Pinpoint the cell where the given text exists, returning its [X, Y] midpoint coordinate. 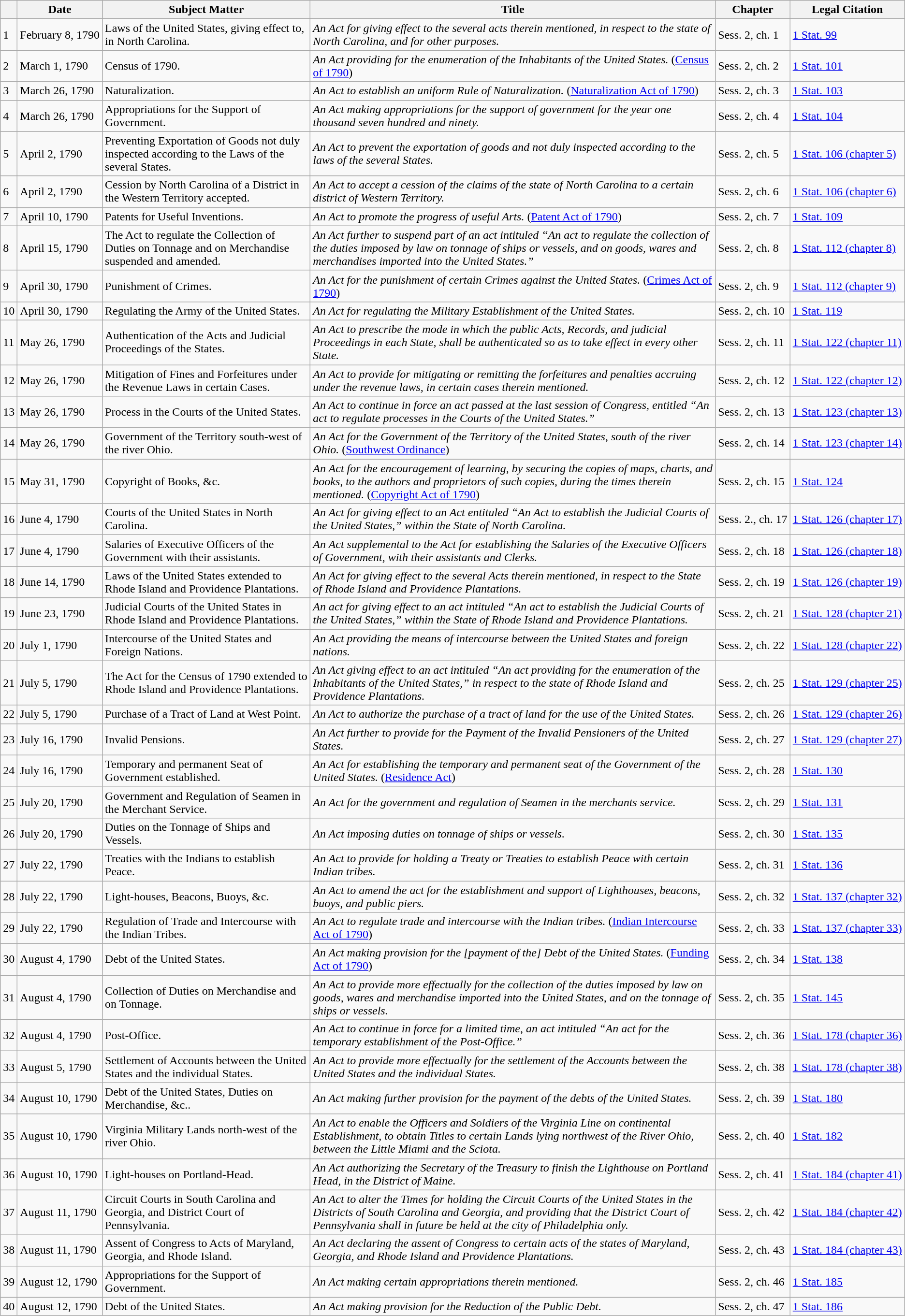
Treaties with the Indians to establish Peace. [206, 865]
Invalid Pensions. [206, 739]
Sess. 2, ch. 29 [753, 802]
An Act to regulate trade and intercourse with the Indian tribes. (Indian Intercourse Act of 1790) [513, 928]
Duties on the Tonnage of Ships and Vessels. [206, 833]
An Act for giving effect to an Act entituled “An Act to establish the Judicial Courts of the United States,” within the State of North Carolina. [513, 519]
23 [9, 739]
Census of 1790. [206, 66]
Sess. 2, ch. 2 [753, 66]
1 Stat. 112 (chapter 9) [847, 286]
1 Stat. 138 [847, 960]
Light-houses on Portland-Head. [206, 1174]
10 [9, 311]
1 Stat. 184 (chapter 42) [847, 1212]
14 [9, 444]
Sess. 2, ch. 5 [753, 154]
Process in the Courts of the United States. [206, 412]
July 1, 1790 [60, 645]
1 Stat. 122 (chapter 12) [847, 380]
39 [9, 1282]
Sess. 2, ch. 9 [753, 286]
20 [9, 645]
Sess. 2, ch. 33 [753, 928]
Sess. 2, ch. 40 [753, 1136]
The Act for the Census of 1790 extended to Rhode Island and Providence Plantations. [206, 683]
30 [9, 960]
March 1, 1790 [60, 66]
June 23, 1790 [60, 614]
Sess. 2, ch. 36 [753, 1035]
An Act further to provide for the Payment of the Invalid Pensioners of the United States. [513, 739]
37 [9, 1212]
The Act to regulate the Collection of Duties on Tonnage and on Merchandise suspended and amended. [206, 248]
Sess. 2, ch. 43 [753, 1250]
1 [9, 35]
1 Stat. 106 (chapter 6) [847, 191]
Temporary and permanent Seat of Government established. [206, 770]
Debt of the United States, Duties on Merchandise, &c.. [206, 1098]
An Act to provide for mitigating or remitting the forfeitures and penalties accruing under the revenue laws, in certain cases therein mentioned. [513, 380]
Settlement of Accounts between the United States and the individual States. [206, 1067]
Sess. 2, ch. 31 [753, 865]
1 Stat. 186 [847, 1306]
An Act making certain appropriations therein mentioned. [513, 1282]
15 [9, 481]
An Act authorizing the Secretary of the Treasury to finish the Lighthouse on Portland Head, in the District of Maine. [513, 1174]
An Act for giving effect to the several acts therein mentioned, in respect to the state of North Carolina, and for other purposes. [513, 35]
An Act to authorize the purchase of a tract of land for the use of the United States. [513, 714]
1 Stat. 178 (chapter 36) [847, 1035]
1 Stat. 129 (chapter 26) [847, 714]
Cession by North Carolina of a District in the Western Territory accepted. [206, 191]
8 [9, 248]
An Act for the government and regulation of Seamen in the merchants service. [513, 802]
6 [9, 191]
1 Stat. 112 (chapter 8) [847, 248]
Sess. 2, ch. 22 [753, 645]
Circuit Courts in South Carolina and Georgia, and District Court of Pennsylvania. [206, 1212]
April 10, 1790 [60, 217]
3 [9, 91]
Sess. 2, ch. 10 [753, 311]
An Act for the punishment of certain Crimes against the United States. (Crimes Act of 1790) [513, 286]
An Act to provide more effectually for the settlement of the Accounts between the United States and the individual States. [513, 1067]
1 Stat. 184 (chapter 41) [847, 1174]
Assent of Congress to Acts of Maryland, Georgia, and Rhode Island. [206, 1250]
Judicial Courts of the United States in Rhode Island and Providence Plantations. [206, 614]
Sess. 2, ch. 39 [753, 1098]
Sess. 2, ch. 4 [753, 116]
Sess. 2, ch. 34 [753, 960]
1 Stat. 184 (chapter 43) [847, 1250]
Sess. 2, ch. 13 [753, 412]
An Act providing the means of intercourse between the United States and foreign nations. [513, 645]
Naturalization. [206, 91]
Virginia Military Lands north-west of the river Ohio. [206, 1136]
Sess. 2, ch. 41 [753, 1174]
1 Stat. 123 (chapter 13) [847, 412]
Sess. 2, ch. 42 [753, 1212]
Sess. 2, ch. 47 [753, 1306]
An Act supplemental to the Act for establishing the Salaries of the Executive Officers of Government, with their assistants and Clerks. [513, 551]
22 [9, 714]
An Act to amend the act for the establishment and support of Lighthouses, beacons, buoys, and public piers. [513, 896]
An Act providing for the enumeration of the Inhabitants of the United States. (Census of 1790) [513, 66]
Courts of the United States in North Carolina. [206, 519]
An Act to promote the progress of useful Arts. (Patent Act of 1790) [513, 217]
Mitigation of Fines and Forfeitures under the Revenue Laws in certain Cases. [206, 380]
April 15, 1790 [60, 248]
May 31, 1790 [60, 481]
Sess. 2, ch. 27 [753, 739]
1 Stat. 137 (chapter 33) [847, 928]
24 [9, 770]
34 [9, 1098]
1 Stat. 101 [847, 66]
An Act to accept a cession of the claims of the state of North Carolina to a certain district of Western Territory. [513, 191]
Sess. 2, ch. 8 [753, 248]
1 Stat. 128 (chapter 21) [847, 614]
An Act to prevent the exportation of goods and not duly inspected according to the laws of the several States. [513, 154]
Sess. 2, ch. 14 [753, 444]
33 [9, 1067]
Authentication of the Acts and Judicial Proceedings of the States. [206, 342]
Regulation of Trade and Intercourse with the Indian Tribes. [206, 928]
4 [9, 116]
Sess. 2, ch. 18 [753, 551]
Sess. 2, ch. 11 [753, 342]
Laws of the United States, giving effect to, in North Carolina. [206, 35]
31 [9, 998]
Punishment of Crimes. [206, 286]
Sess. 2, ch. 6 [753, 191]
Purchase of a Tract of Land at West Point. [206, 714]
Sess. 2, ch. 32 [753, 896]
Chapter [753, 10]
38 [9, 1250]
19 [9, 614]
Sess. 2, ch. 35 [753, 998]
1 Stat. 103 [847, 91]
28 [9, 896]
An Act making provision for the Reduction of the Public Debt. [513, 1306]
February 8, 1790 [60, 35]
An Act making provision for the [payment of the] Debt of the United States. (Funding Act of 1790) [513, 960]
An Act for giving effect to the several Acts therein mentioned, in respect to the State of Rhode Island and Providence Plantations. [513, 582]
12 [9, 380]
1 Stat. 129 (chapter 25) [847, 683]
1 Stat. 145 [847, 998]
11 [9, 342]
Sess. 2, ch. 46 [753, 1282]
1 Stat. 135 [847, 833]
1 Stat. 126 (chapter 17) [847, 519]
9 [9, 286]
1 Stat. 182 [847, 1136]
Legal Citation [847, 10]
1 Stat. 99 [847, 35]
June 14, 1790 [60, 582]
1 Stat. 119 [847, 311]
Date [60, 10]
Laws of the United States extended to Rhode Island and Providence Plantations. [206, 582]
An Act imposing duties on tonnage of ships or vessels. [513, 833]
5 [9, 154]
Sess. 2, ch. 28 [753, 770]
Sess. 2, ch. 3 [753, 91]
1 Stat. 136 [847, 865]
Copyright of Books, &c. [206, 481]
1 Stat. 178 (chapter 38) [847, 1067]
1 Stat. 180 [847, 1098]
18 [9, 582]
Subject Matter [206, 10]
21 [9, 683]
An Act declaring the assent of Congress to certain acts of the states of Maryland, Georgia, and Rhode Island and Providence Plantations. [513, 1250]
Salaries of Executive Officers of the Government with their assistants. [206, 551]
27 [9, 865]
1 Stat. 185 [847, 1282]
An Act for the Government of the Territory of the United States, south of the river Ohio. (Southwest Ordinance) [513, 444]
2 [9, 66]
1 Stat. 137 (chapter 32) [847, 896]
Sess. 2, ch. 1 [753, 35]
An Act for regulating the Military Establishment of the United States. [513, 311]
1 Stat. 128 (chapter 22) [847, 645]
29 [9, 928]
1 Stat. 123 (chapter 14) [847, 444]
Post-Office. [206, 1035]
Sess. 2, ch. 26 [753, 714]
25 [9, 802]
7 [9, 217]
Sess. 2, ch. 25 [753, 683]
Government and Regulation of Seamen in the Merchant Service. [206, 802]
1 Stat. 124 [847, 481]
Sess. 2, ch. 21 [753, 614]
32 [9, 1035]
Light-houses, Beacons, Buoys, &c. [206, 896]
An Act to establish an uniform Rule of Naturalization. (Naturalization Act of 1790) [513, 91]
36 [9, 1174]
Government of the Territory south-west of the river Ohio. [206, 444]
1 Stat. 122 (chapter 11) [847, 342]
40 [9, 1306]
Title [513, 10]
Sess. 2, ch. 15 [753, 481]
Regulating the Army of the United States. [206, 311]
1 Stat. 130 [847, 770]
1 Stat. 106 (chapter 5) [847, 154]
26 [9, 833]
Intercourse of the United States and Foreign Nations. [206, 645]
Collection of Duties on Merchandise and on Tonnage. [206, 998]
1 Stat. 126 (chapter 19) [847, 582]
1 Stat. 131 [847, 802]
Sess. 2, ch. 7 [753, 217]
16 [9, 519]
August 5, 1790 [60, 1067]
Patents for Useful Inventions. [206, 217]
35 [9, 1136]
Sess. 2, ch. 38 [753, 1067]
An Act to provide for holding a Treaty or Treaties to establish Peace with certain Indian tribes. [513, 865]
1 Stat. 104 [847, 116]
1 Stat. 109 [847, 217]
17 [9, 551]
Preventing Exportation of Goods not duly inspected according to the Laws of the several States. [206, 154]
1 Stat. 129 (chapter 27) [847, 739]
13 [9, 412]
Sess. 2, ch. 12 [753, 380]
Sess. 2., ch. 17 [753, 519]
An Act for establishing the temporary and permanent seat of the Government of the United States. (Residence Act) [513, 770]
Sess. 2, ch. 19 [753, 582]
Sess. 2, ch. 30 [753, 833]
1 Stat. 126 (chapter 18) [847, 551]
An Act making further provision for the payment of the debts of the United States. [513, 1098]
An Act making appropriations for the support of government for the year one thousand seven hundred and ninety. [513, 116]
An Act to continue in force for a limited time, an act intituled “An act for the temporary establishment of the Post-Office.” [513, 1035]
